Locate the cell with the specified text and output its [x, y] center coordinate. 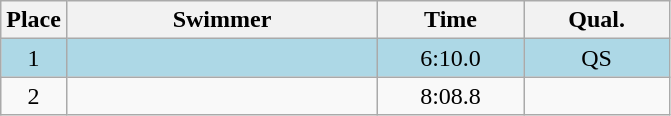
1 [34, 58]
8:08.8 [451, 96]
2 [34, 96]
Time [451, 20]
6:10.0 [451, 58]
Place [34, 20]
Swimmer [222, 20]
QS [597, 58]
Qual. [597, 20]
